Scan for the cell matching the given text and deliver its (x, y) coordinate at center. 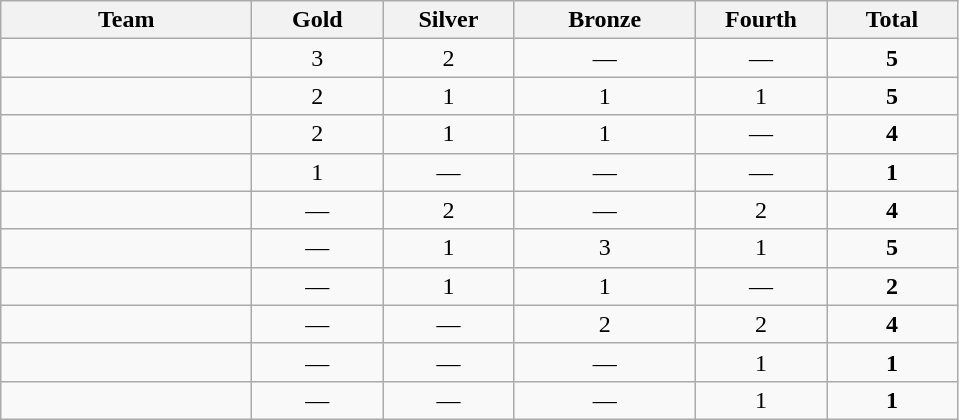
Gold (318, 20)
Total (892, 20)
Team (126, 20)
Silver (448, 20)
Fourth (760, 20)
Bronze (605, 20)
